Determine the (x, y) coordinate at the center of the cell enclosing the given text.  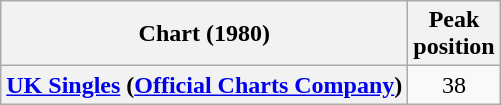
Peakposition (454, 34)
UK Singles (Official Charts Company) (204, 85)
Chart (1980) (204, 34)
38 (454, 85)
